Search for the cell housing the specified text and yield its [x, y] center coordinate. 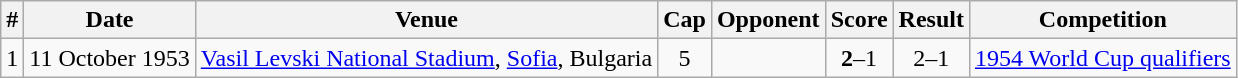
11 October 1953 [110, 58]
Score [859, 20]
5 [685, 58]
1954 World Cup qualifiers [1102, 58]
Date [110, 20]
Opponent [768, 20]
Venue [426, 20]
1 [12, 58]
Cap [685, 20]
Vasil Levski National Stadium, Sofia, Bulgaria [426, 58]
Result [931, 20]
Competition [1102, 20]
# [12, 20]
